Return the [x, y] coordinate for the center point of the cell that contains the specified text.  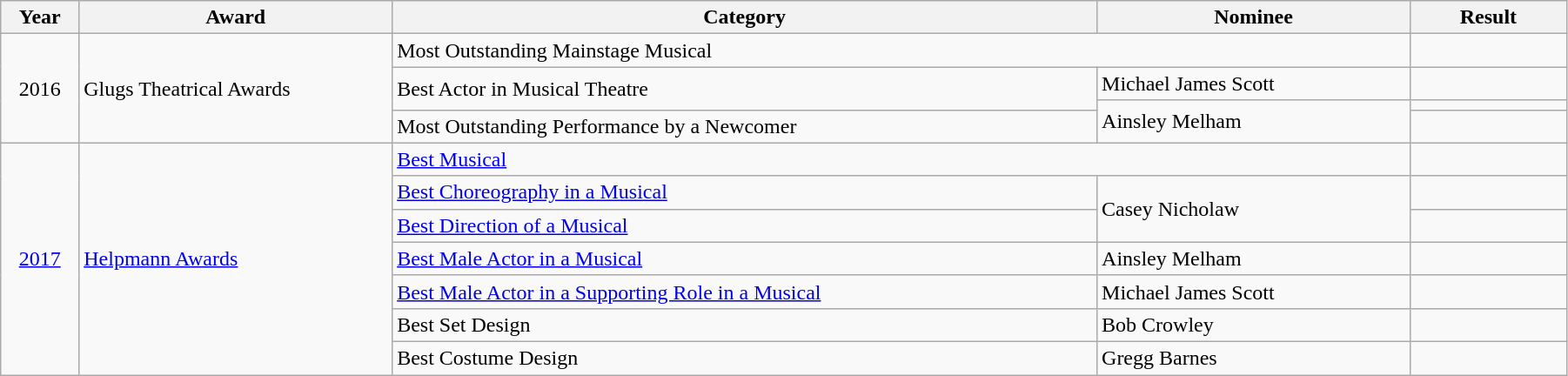
Award [236, 17]
Casey Nicholaw [1254, 209]
Best Male Actor in a Musical [745, 258]
Nominee [1254, 17]
Best Actor in Musical Theatre [745, 89]
Glugs Theatrical Awards [236, 89]
Best Set Design [745, 325]
Best Male Actor in a Supporting Role in a Musical [745, 292]
2017 [40, 258]
Most Outstanding Mainstage Musical [901, 50]
Gregg Barnes [1254, 358]
Best Musical [901, 159]
Best Choreography in a Musical [745, 192]
Year [40, 17]
Best Direction of a Musical [745, 225]
Result [1488, 17]
Best Costume Design [745, 358]
Helpmann Awards [236, 258]
2016 [40, 89]
Bob Crowley [1254, 325]
Most Outstanding Performance by a Newcomer [745, 126]
Category [745, 17]
